Identify which cell holds the provided text, then report its [x, y] central coordinate. 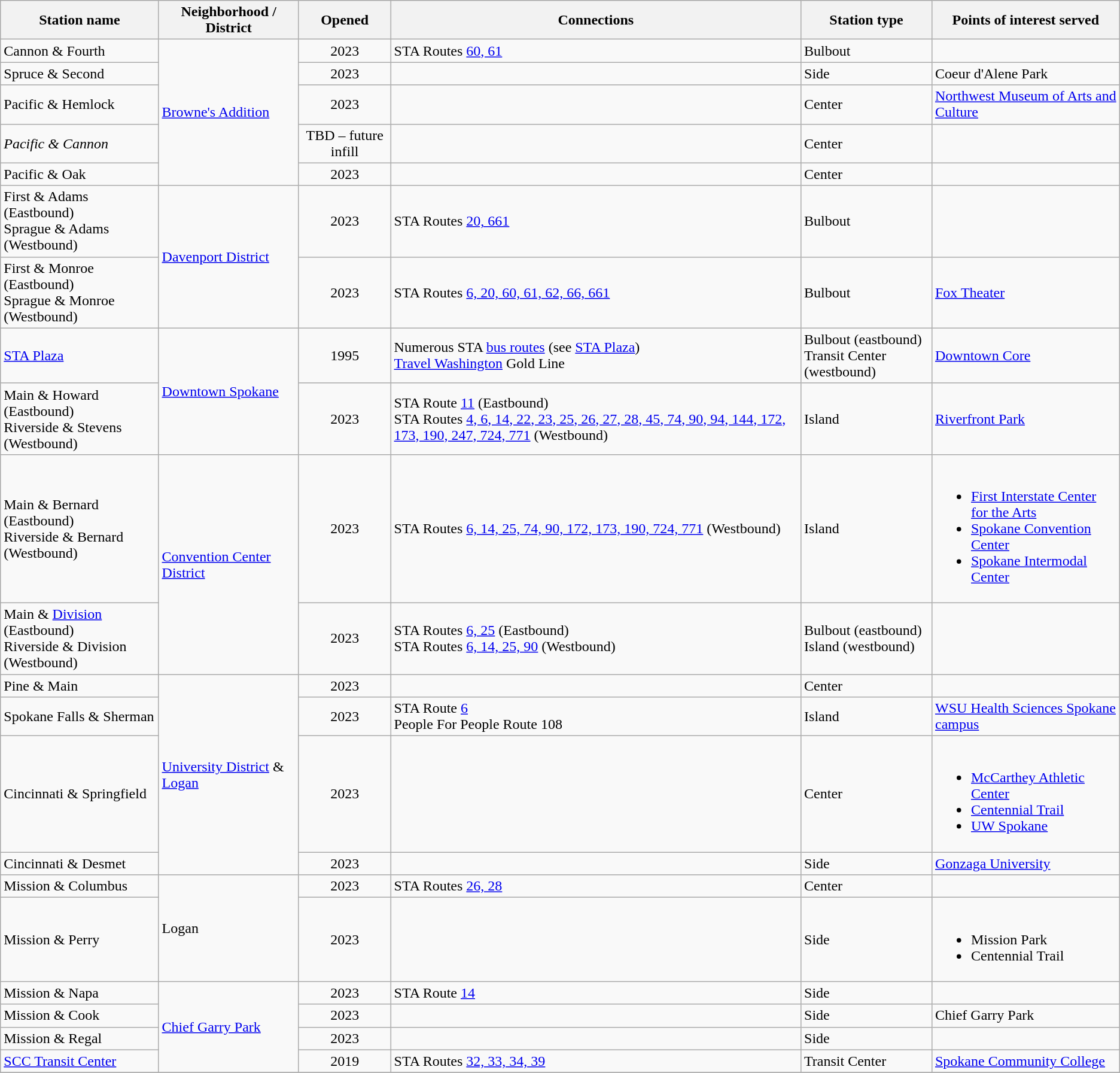
Mission ParkCentennial Trail [1025, 940]
1995 [345, 355]
McCarthey Athletic CenterCentennial TrailUW Spokane [1025, 794]
Cincinnati & Springfield [80, 794]
First & Monroe (Eastbound)Sprague & Monroe (Westbound) [80, 292]
Transit Center [866, 1061]
Mission & Perry [80, 940]
Opened [345, 20]
TBD – future infill [345, 144]
Bulbout (eastbound) Transit Center (westbound) [866, 355]
Main & Bernard (Eastbound)Riverside & Bernard (Westbound) [80, 528]
Spokane Community College [1025, 1061]
First Interstate Center for the ArtsSpokane Convention CenterSpokane Intermodal Center [1025, 528]
SCC Transit Center [80, 1061]
Points of interest served [1025, 20]
STA Routes 32, 33, 34, 39 [596, 1061]
STA Routes 26, 28 [596, 886]
Cincinnati & Desmet [80, 864]
Logan [229, 928]
Main & Howard (Eastbound)Riverside & Stevens (Westbound) [80, 419]
Gonzaga University [1025, 864]
2019 [345, 1061]
First & Adams (Eastbound)Sprague & Adams (Westbound) [80, 221]
Mission & Napa [80, 993]
Neighborhood / District [229, 20]
Main & Division (Eastbound)Riverside & Division (Westbound) [80, 638]
Mission & Columbus [80, 886]
STA Route 11 (Eastbound)STA Routes 4, 6, 14, 22, 23, 25, 26, 27, 28, 45, 74, 90, 94, 144, 172, 173, 190, 247, 724, 771 (Westbound) [596, 419]
STA Routes 6, 25 (Eastbound)STA Routes 6, 14, 25, 90 (Westbound) [596, 638]
STA Route 14 [596, 993]
Station type [866, 20]
Convention Center District [229, 564]
University District & Logan [229, 774]
STA Routes 20, 661 [596, 221]
STA Plaza [80, 355]
Fox Theater [1025, 292]
Cannon & Fourth [80, 51]
Pacific & Hemlock [80, 104]
Downtown Core [1025, 355]
Northwest Museum of Arts and Culture [1025, 104]
Station name [80, 20]
STA Routes 60, 61 [596, 51]
Downtown Spokane [229, 391]
Spruce & Second [80, 74]
WSU Health Sciences Spokane campus [1025, 717]
Davenport District [229, 257]
Pacific & Oak [80, 174]
Pacific & Cannon [80, 144]
STA Routes 6, 14, 25, 74, 90, 172, 173, 190, 724, 771 (Westbound) [596, 528]
Browne's Addition [229, 113]
STA Routes 6, 20, 60, 61, 62, 66, 661 [596, 292]
Mission & Regal [80, 1038]
Bulbout (eastbound) Island (westbound) [866, 638]
Mission & Cook [80, 1016]
Spokane Falls & Sherman [80, 717]
Numerous STA bus routes (see STA Plaza)Travel Washington Gold Line [596, 355]
Pine & Main [80, 685]
Riverfront Park [1025, 419]
Coeur d'Alene Park [1025, 74]
Connections [596, 20]
STA Route 6People For People Route 108 [596, 717]
